Find where the given text appears and provide that cell's center as (x, y) coordinate. 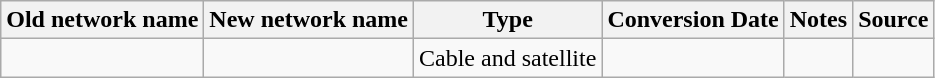
Old network name (102, 20)
Conversion Date (693, 20)
Cable and satellite (508, 58)
Notes (818, 20)
Type (508, 20)
Source (894, 20)
New network name (309, 20)
